Output the [X, Y] coordinate of the center of the cell containing the given text.  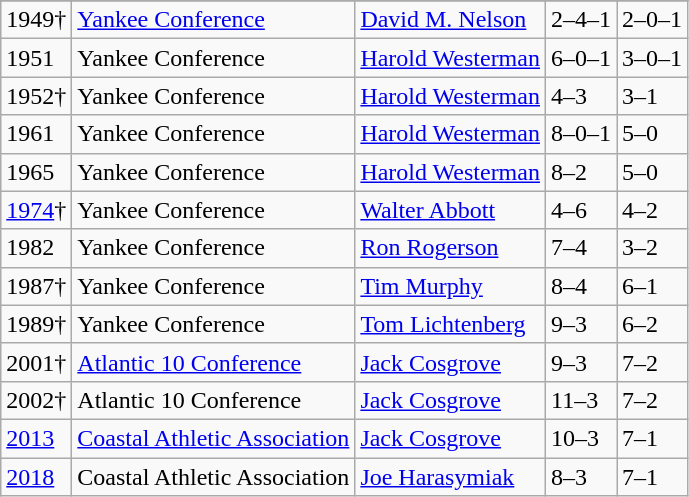
3–0–1 [652, 58]
11–3 [580, 400]
4–2 [652, 210]
8–4 [580, 286]
1949† [36, 20]
David M. Nelson [450, 20]
6–2 [652, 324]
1965 [36, 172]
1987† [36, 286]
3–2 [652, 248]
3–1 [652, 96]
2001† [36, 362]
Tom Lichtenberg [450, 324]
Ron Rogerson [450, 248]
1982 [36, 248]
Tim Murphy [450, 286]
1974† [36, 210]
Walter Abbott [450, 210]
2013 [36, 438]
2–0–1 [652, 20]
1952† [36, 96]
8–0–1 [580, 134]
7–4 [580, 248]
6–0–1 [580, 58]
1951 [36, 58]
4–3 [580, 96]
8–3 [580, 477]
2–4–1 [580, 20]
6–1 [652, 286]
8–2 [580, 172]
2018 [36, 477]
10–3 [580, 438]
2002† [36, 400]
1961 [36, 134]
Joe Harasymiak [450, 477]
1989† [36, 324]
4–6 [580, 210]
